Output the (x, y) coordinate of the center of the cell containing the given text.  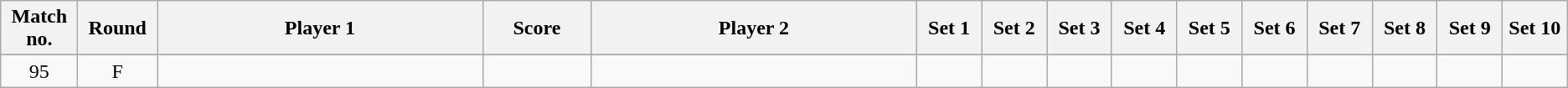
Set 1 (949, 28)
Set 6 (1275, 28)
Set 2 (1014, 28)
Set 9 (1470, 28)
95 (39, 71)
Set 4 (1144, 28)
Player 2 (754, 28)
Round (117, 28)
Player 1 (320, 28)
Set 3 (1080, 28)
Score (536, 28)
Set 8 (1405, 28)
Set 7 (1339, 28)
Set 10 (1534, 28)
Set 5 (1210, 28)
F (117, 71)
Match no. (39, 28)
